Detect which cell encompasses the target text, then output its [x, y] center coordinate. 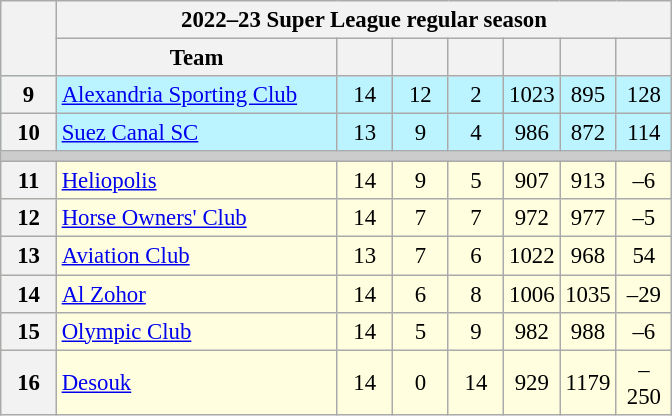
54 [644, 256]
1023 [532, 95]
15 [29, 331]
Alexandria Sporting Club [196, 95]
1035 [588, 294]
Desouk [196, 382]
11 [29, 181]
1022 [532, 256]
10 [29, 133]
982 [532, 331]
–250 [644, 382]
968 [588, 256]
913 [588, 181]
114 [644, 133]
128 [644, 95]
Heliopolis [196, 181]
4 [476, 133]
872 [588, 133]
929 [532, 382]
972 [532, 219]
Al Zohor [196, 294]
1179 [588, 382]
1006 [532, 294]
Aviation Club [196, 256]
0 [421, 382]
–29 [644, 294]
Horse Owners' Club [196, 219]
895 [588, 95]
977 [588, 219]
986 [532, 133]
2022–23 Super League regular season [364, 20]
8 [476, 294]
907 [532, 181]
16 [29, 382]
988 [588, 331]
–5 [644, 219]
Olympic Club [196, 331]
Suez Canal SC [196, 133]
2 [476, 95]
Team [196, 58]
